Return the (X, Y) coordinate for the center point of the cell that contains the specified text.  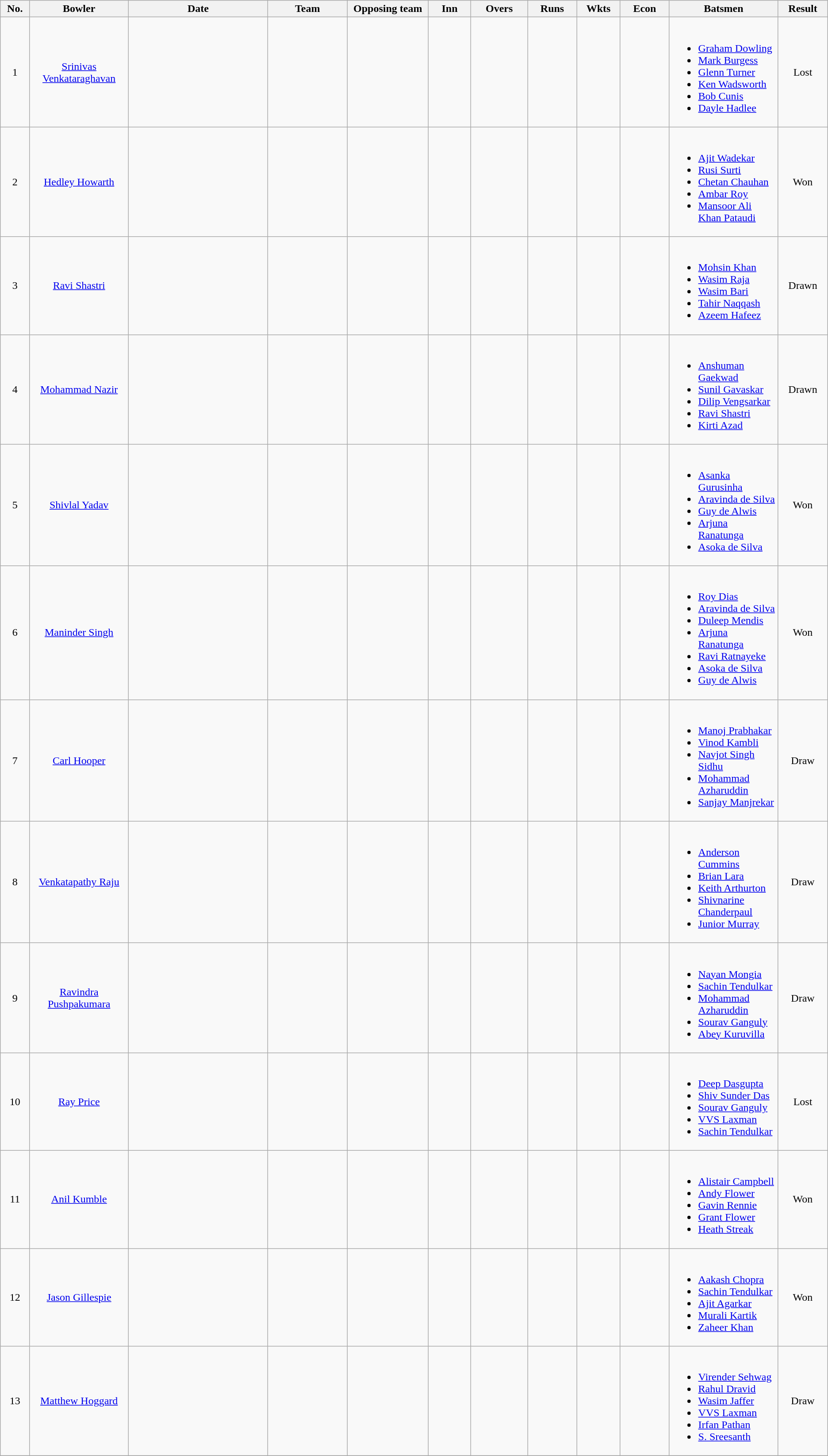
Inn (449, 9)
Maninder Singh (79, 633)
Alistair CampbellAndy FlowerGavin RennieGrant FlowerHeath Streak (724, 1199)
Runs (552, 9)
8 (15, 882)
Anil Kumble (79, 1199)
6 (15, 633)
Deep DasguptaShiv Sunder DasSourav GangulyVVS LaxmanSachin Tendulkar (724, 1102)
Ajit WadekarRusi SurtiChetan ChauhanAmbar RoyMansoor Ali Khan Pataudi (724, 182)
Matthew Hoggard (79, 1401)
Batsmen (724, 9)
Overs (499, 9)
Ravi Shastri (79, 286)
Result (803, 9)
11 (15, 1199)
Nayan MongiaSachin TendulkarMohammad AzharuddinSourav GangulyAbey Kuruvilla (724, 998)
Date (198, 9)
13 (15, 1401)
Bowler (79, 9)
Anderson CumminsBrian LaraKeith ArthurtonShivnarine ChanderpaulJunior Murray (724, 882)
Mohsin KhanWasim RajaWasim BariTahir NaqqashAzeem Hafeez (724, 286)
7 (15, 760)
12 (15, 1297)
Opposing team (388, 9)
No. (15, 9)
Asanka GurusinhaAravinda de SilvaGuy de AlwisArjuna RanatungaAsoka de Silva (724, 505)
Ravindra Pushpakumara (79, 998)
Econ (645, 9)
Srinivas Venkataraghavan (79, 72)
Shivlal Yadav (79, 505)
1 (15, 72)
Wkts (598, 9)
9 (15, 998)
2 (15, 182)
Venkatapathy Raju (79, 882)
4 (15, 389)
Jason Gillespie (79, 1297)
Anshuman GaekwadSunil GavaskarDilip VengsarkarRavi ShastriKirti Azad (724, 389)
Roy DiasAravinda de SilvaDuleep MendisArjuna RanatungaRavi RatnayekeAsoka de SilvaGuy de Alwis (724, 633)
Ray Price (79, 1102)
Graham DowlingMark BurgessGlenn TurnerKen WadsworthBob CunisDayle Hadlee (724, 72)
5 (15, 505)
Aakash ChopraSachin TendulkarAjit AgarkarMurali KartikZaheer Khan (724, 1297)
10 (15, 1102)
Manoj PrabhakarVinod KambliNavjot Singh SidhuMohammad AzharuddinSanjay Manjrekar (724, 760)
Team (307, 9)
Virender SehwagRahul DravidWasim JafferVVS LaxmanIrfan PathanS. Sreesanth (724, 1401)
Mohammad Nazir (79, 389)
3 (15, 286)
Hedley Howarth (79, 182)
Carl Hooper (79, 760)
